Locate the cell with the specified text and output its (x, y) center coordinate. 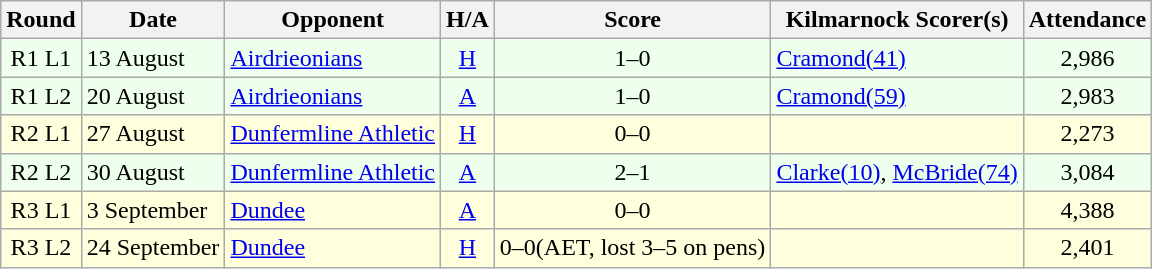
Round (41, 20)
2–1 (632, 172)
4,388 (1087, 210)
30 August (153, 172)
Kilmarnock Scorer(s) (897, 20)
Clarke(10), McBride(74) (897, 172)
2,983 (1087, 96)
Cramond(41) (897, 58)
Cramond(59) (897, 96)
13 August (153, 58)
2,986 (1087, 58)
Score (632, 20)
H/A (468, 20)
3,084 (1087, 172)
R3 L2 (41, 248)
20 August (153, 96)
3 September (153, 210)
Date (153, 20)
24 September (153, 248)
R1 L1 (41, 58)
R3 L1 (41, 210)
R2 L1 (41, 134)
R2 L2 (41, 172)
27 August (153, 134)
Attendance (1087, 20)
2,273 (1087, 134)
R1 L2 (41, 96)
0–0(AET, lost 3–5 on pens) (632, 248)
Opponent (333, 20)
2,401 (1087, 248)
